From the cell containing the given text, extract its center point as (x, y) coordinate. 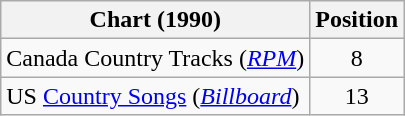
Canada Country Tracks (RPM) (156, 58)
8 (357, 58)
13 (357, 96)
Chart (1990) (156, 20)
Position (357, 20)
US Country Songs (Billboard) (156, 96)
